Search for the cell housing the specified text and yield its [X, Y] center coordinate. 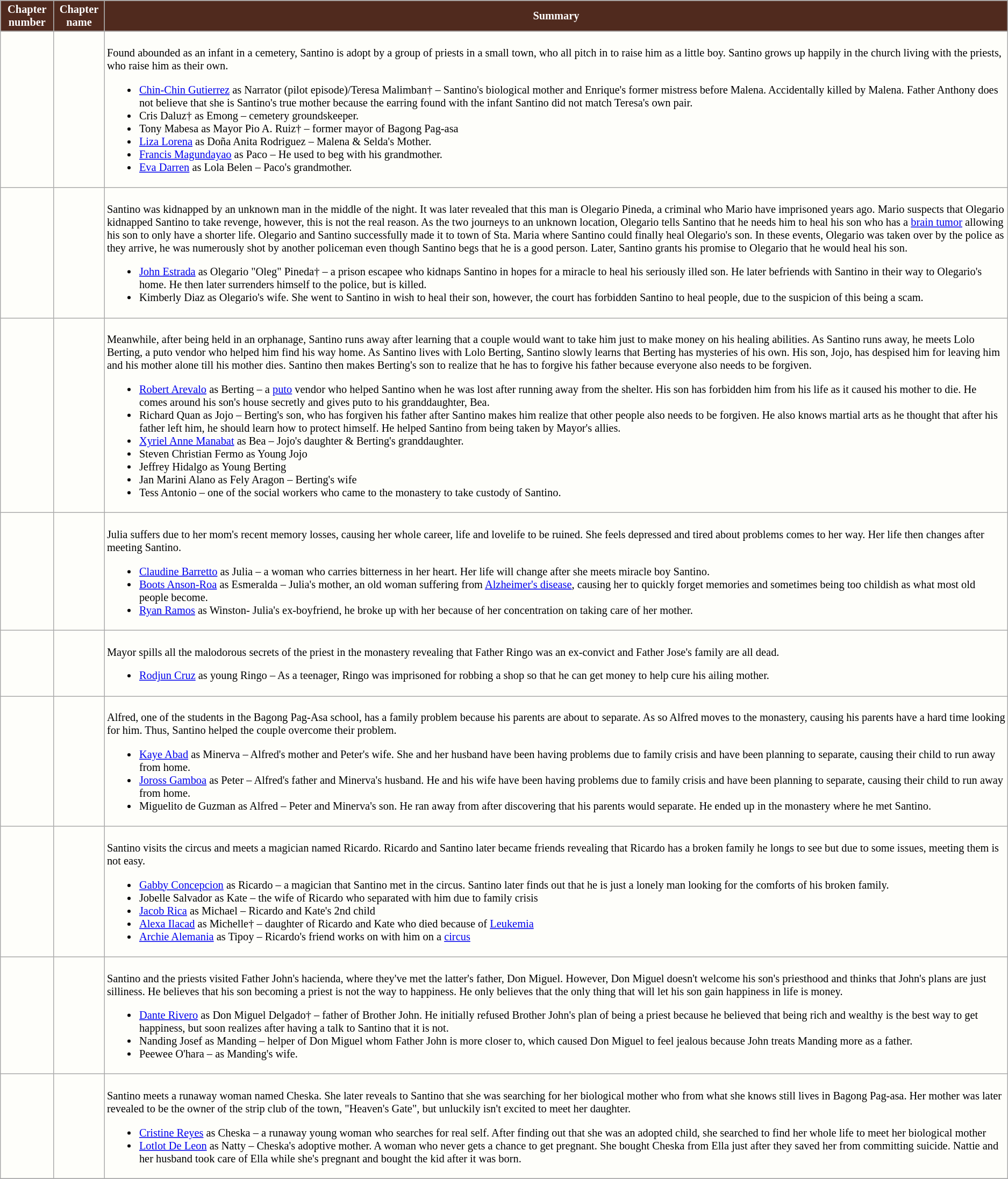
Chapter name [79, 16]
Chapter number [27, 16]
Summary [556, 16]
